Identify which cell holds the provided text, then report its [x, y] central coordinate. 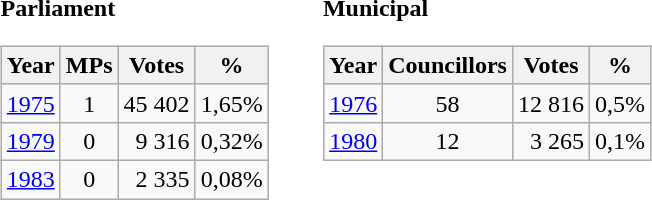
Councillors [448, 65]
1983 [30, 179]
0,08% [232, 179]
3 265 [550, 141]
12 [448, 141]
58 [448, 103]
1 [89, 103]
MPs [89, 65]
0,1% [620, 141]
45 402 [156, 103]
1980 [354, 141]
1979 [30, 141]
9 316 [156, 141]
1975 [30, 103]
1,65% [232, 103]
0,5% [620, 103]
12 816 [550, 103]
1976 [354, 103]
0,32% [232, 141]
2 335 [156, 179]
